Find where the given text appears and provide that cell's center as [x, y] coordinate. 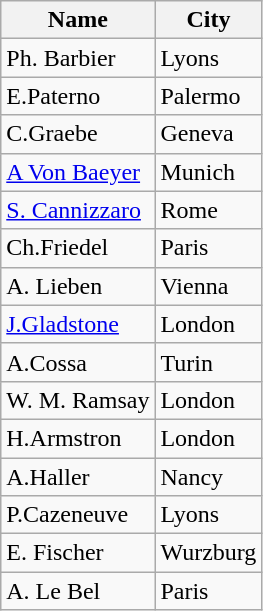
Munich [208, 172]
Vienna [208, 286]
A.Cossa [78, 362]
A. Lieben [78, 286]
Geneva [208, 134]
S. Cannizzaro [78, 210]
Turin [208, 362]
City [208, 20]
A Von Baeyer [78, 172]
Palermo [208, 96]
H.Armstron [78, 438]
A. Le Bel [78, 591]
P.Cazeneuve [78, 515]
E. Fischer [78, 553]
Ch.Friedel [78, 248]
C.Graebe [78, 134]
Wurzburg [208, 553]
A.Haller [78, 477]
J.Gladstone [78, 324]
Name [78, 20]
Ph. Barbier [78, 58]
W. M. Ramsay [78, 400]
Rome [208, 210]
E.Paterno [78, 96]
Nancy [208, 477]
